Determine the (x, y) coordinate at the center of the cell enclosing the given text.  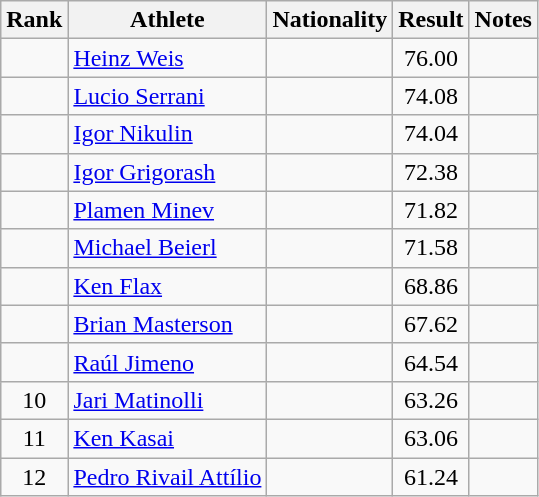
71.82 (431, 210)
Brian Masterson (168, 324)
Nationality (330, 20)
64.54 (431, 362)
71.58 (431, 248)
10 (34, 400)
11 (34, 438)
Heinz Weis (168, 58)
68.86 (431, 286)
74.08 (431, 96)
Notes (503, 20)
Igor Nikulin (168, 134)
61.24 (431, 477)
Pedro Rivail Attílio (168, 477)
Athlete (168, 20)
12 (34, 477)
Jari Matinolli (168, 400)
Lucio Serrani (168, 96)
74.04 (431, 134)
Result (431, 20)
Ken Flax (168, 286)
63.06 (431, 438)
Plamen Minev (168, 210)
Rank (34, 20)
76.00 (431, 58)
67.62 (431, 324)
Ken Kasai (168, 438)
72.38 (431, 172)
63.26 (431, 400)
Raúl Jimeno (168, 362)
Michael Beierl (168, 248)
Igor Grigorash (168, 172)
